Capture the cell that displays the provided text and extract its [X, Y] central coordinate. 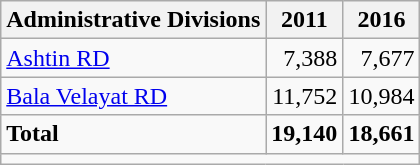
19,140 [304, 134]
18,661 [382, 134]
Bala Velayat RD [134, 96]
2016 [382, 20]
2011 [304, 20]
10,984 [382, 96]
7,677 [382, 58]
Administrative Divisions [134, 20]
Total [134, 134]
Ashtin RD [134, 58]
11,752 [304, 96]
7,388 [304, 58]
